Output the [x, y] coordinate of the center of the cell containing the given text.  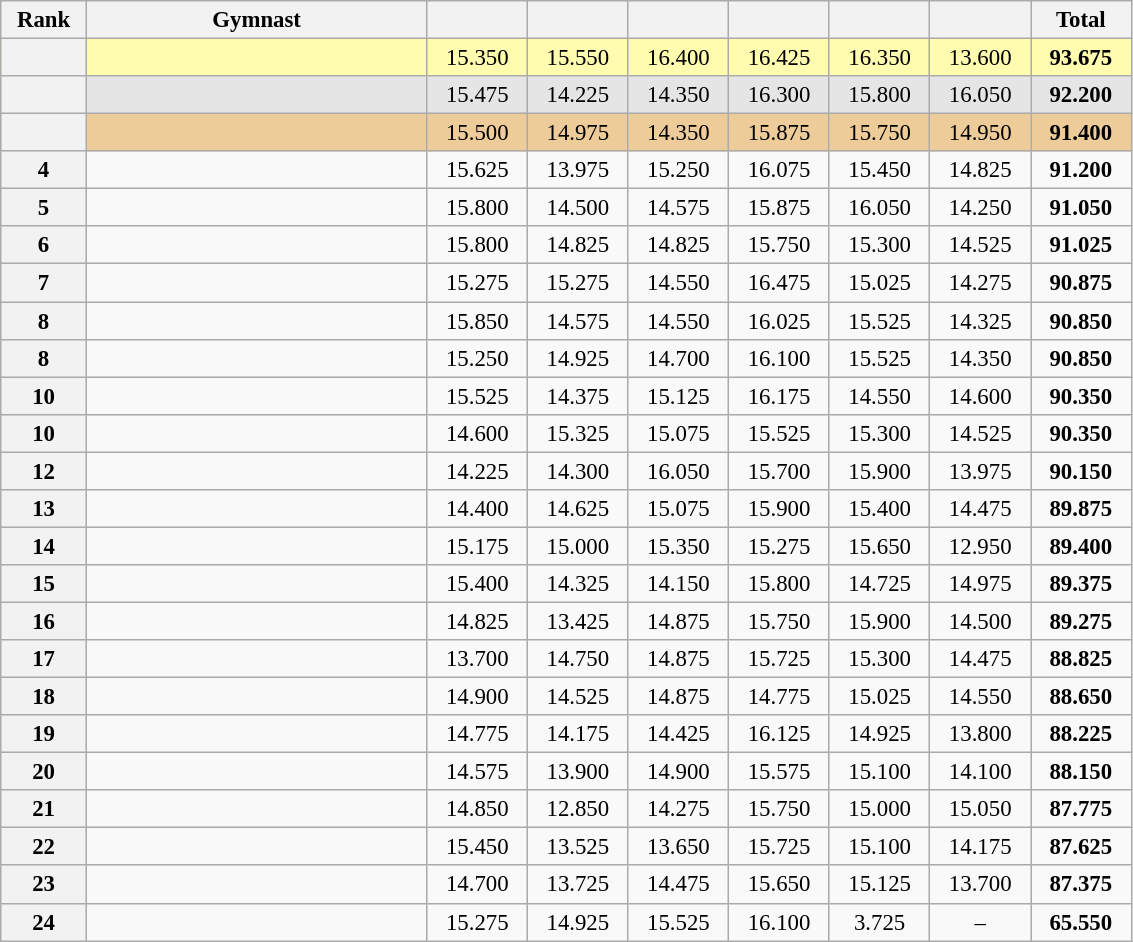
15.050 [980, 809]
15.575 [780, 772]
93.675 [1080, 58]
16.125 [780, 734]
89.875 [1080, 509]
13.725 [578, 885]
14.400 [478, 509]
15.500 [478, 133]
5 [44, 208]
16.350 [880, 58]
91.050 [1080, 208]
15.550 [578, 58]
88.225 [1080, 734]
14.300 [578, 471]
90.150 [1080, 471]
88.650 [1080, 697]
16.425 [780, 58]
16.400 [678, 58]
91.025 [1080, 245]
14.625 [578, 509]
7 [44, 283]
87.375 [1080, 885]
89.400 [1080, 546]
15.325 [578, 433]
14.725 [880, 584]
92.200 [1080, 95]
16.075 [780, 170]
14.850 [478, 809]
15 [44, 584]
13.650 [678, 847]
14 [44, 546]
91.200 [1080, 170]
12.850 [578, 809]
15.475 [478, 95]
15.850 [478, 321]
89.275 [1080, 621]
65.550 [1080, 922]
14.950 [980, 133]
20 [44, 772]
16.175 [780, 396]
90.875 [1080, 283]
13.800 [980, 734]
15.625 [478, 170]
87.625 [1080, 847]
88.825 [1080, 659]
88.150 [1080, 772]
17 [44, 659]
24 [44, 922]
13.600 [980, 58]
14.425 [678, 734]
14.750 [578, 659]
15.175 [478, 546]
15.700 [780, 471]
13 [44, 509]
12.950 [980, 546]
13.525 [578, 847]
13.425 [578, 621]
16.300 [780, 95]
18 [44, 697]
13.900 [578, 772]
12 [44, 471]
87.775 [1080, 809]
91.400 [1080, 133]
19 [44, 734]
6 [44, 245]
23 [44, 885]
89.375 [1080, 584]
14.375 [578, 396]
– [980, 922]
Total [1080, 20]
4 [44, 170]
16.475 [780, 283]
14.250 [980, 208]
3.725 [880, 922]
21 [44, 809]
14.100 [980, 772]
16 [44, 621]
16.025 [780, 321]
Gymnast [256, 20]
14.150 [678, 584]
Rank [44, 20]
22 [44, 847]
